Return the (X, Y) coordinate for the center point of the cell that contains the specified text.  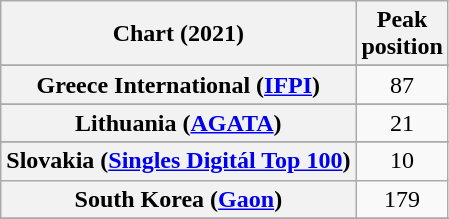
Peakposition (402, 34)
179 (402, 199)
87 (402, 85)
South Korea (Gaon) (178, 199)
Slovakia (Singles Digitál Top 100) (178, 161)
Greece International (IFPI) (178, 85)
10 (402, 161)
21 (402, 123)
Lithuania (AGATA) (178, 123)
Chart (2021) (178, 34)
